From the cell containing the given text, extract its center point as (x, y) coordinate. 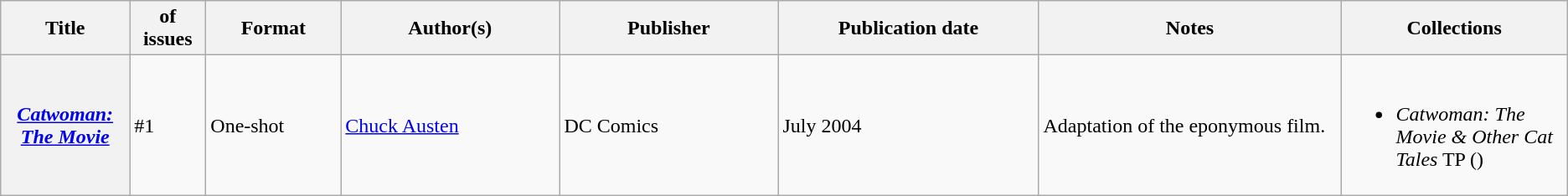
Catwoman: The Movie & Other Cat Tales TP () (1454, 126)
Format (273, 28)
Catwoman: The Movie (65, 126)
July 2004 (908, 126)
Chuck Austen (451, 126)
of issues (168, 28)
Notes (1189, 28)
Author(s) (451, 28)
Adaptation of the eponymous film. (1189, 126)
Publication date (908, 28)
DC Comics (668, 126)
One-shot (273, 126)
Title (65, 28)
#1 (168, 126)
Collections (1454, 28)
Publisher (668, 28)
